Scan for the cell matching the given text and deliver its [x, y] coordinate at center. 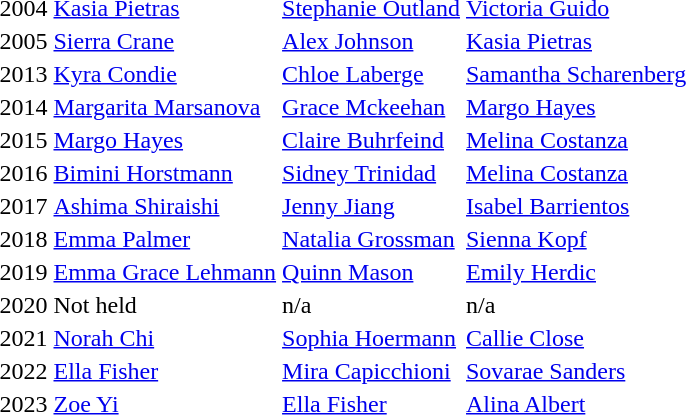
Emma Palmer [165, 239]
Margarita Marsanova [165, 107]
Ashima Shiraishi [165, 206]
Sierra Crane [165, 41]
Mira Capicchioni [372, 371]
Emma Grace Lehmann [165, 272]
Alex Johnson [372, 41]
Grace Mckeehan [372, 107]
Bimini Horstmann [165, 173]
Sophia Hoermann [372, 338]
Ella Fisher [165, 371]
Sidney Trinidad [372, 173]
Margo Hayes [165, 140]
n/a [372, 305]
Natalia Grossman [372, 239]
Chloe Laberge [372, 74]
Norah Chi [165, 338]
Claire Buhrfeind [372, 140]
Quinn Mason [372, 272]
Kyra Condie [165, 74]
Jenny Jiang [372, 206]
Not held [165, 305]
